Provide the [X, Y] coordinate of the cell's center where the given text is located.  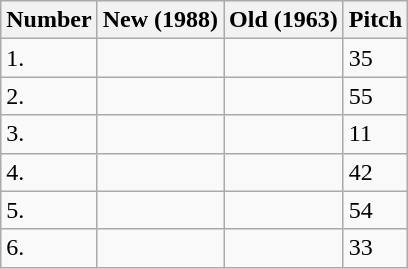
35 [375, 58]
33 [375, 248]
Number [49, 20]
Pitch [375, 20]
1. [49, 58]
New (1988) [160, 20]
6. [49, 248]
11 [375, 134]
5. [49, 210]
2. [49, 96]
3. [49, 134]
4. [49, 172]
55 [375, 96]
54 [375, 210]
42 [375, 172]
Old (1963) [284, 20]
